From the cell containing the given text, extract its center point as [X, Y] coordinate. 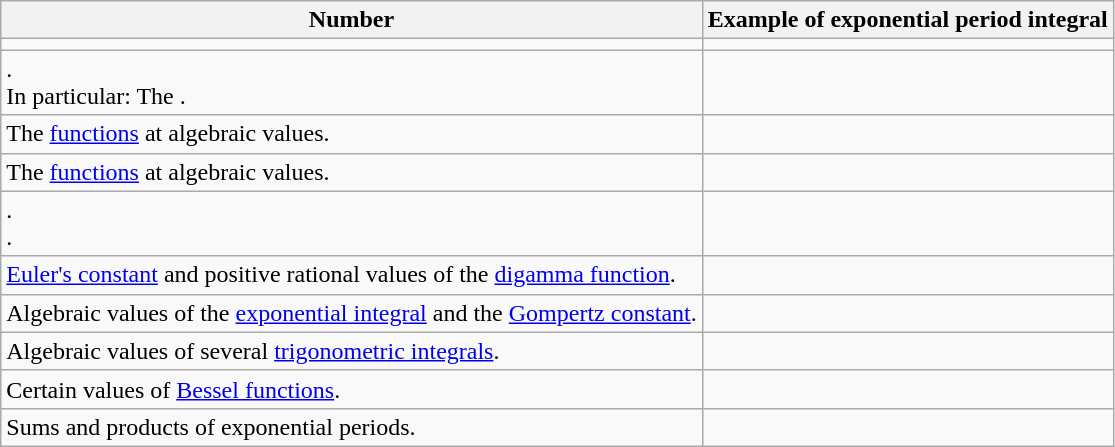
.In particular: The . [352, 82]
Algebraic values of the exponential integral and the Gompertz constant. [352, 313]
Sums and products of exponential periods. [352, 427]
.. [352, 224]
Certain values of Bessel functions. [352, 389]
Example of exponential period integral [908, 20]
Number [352, 20]
Algebraic values of several trigonometric integrals. [352, 351]
Euler's constant and positive rational values of the digamma function. [352, 275]
